Search for the cell housing the specified text and yield its (X, Y) center coordinate. 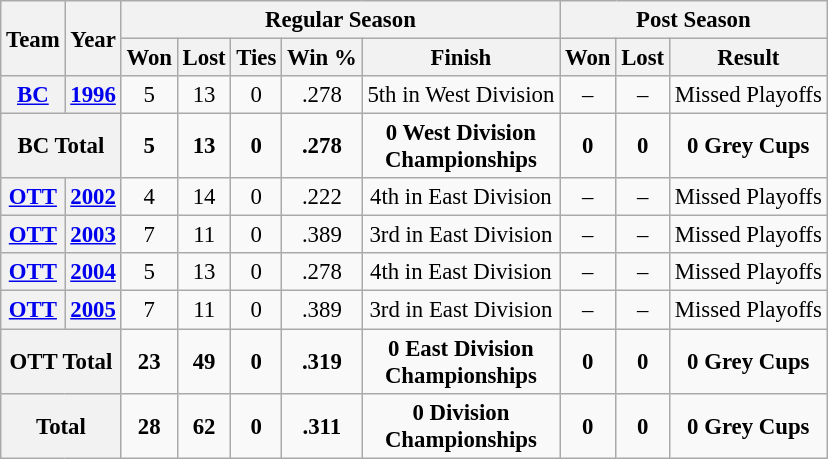
1996 (93, 95)
23 (149, 362)
62 (204, 426)
4 (149, 197)
Finish (461, 58)
.222 (322, 197)
2003 (93, 235)
0 DivisionChampionships (461, 426)
0 East DivisionChampionships (461, 362)
0 West DivisionChampionships (461, 146)
2002 (93, 197)
Regular Season (340, 20)
2004 (93, 273)
Total (61, 426)
Ties (256, 58)
OTT Total (61, 362)
Win % (322, 58)
BC (33, 95)
14 (204, 197)
Year (93, 38)
2005 (93, 310)
49 (204, 362)
Post Season (694, 20)
Result (748, 58)
5th in West Division (461, 95)
BC Total (61, 146)
Team (33, 38)
.311 (322, 426)
.319 (322, 362)
28 (149, 426)
